Provide the (X, Y) coordinate of the cell's center where the given text is located.  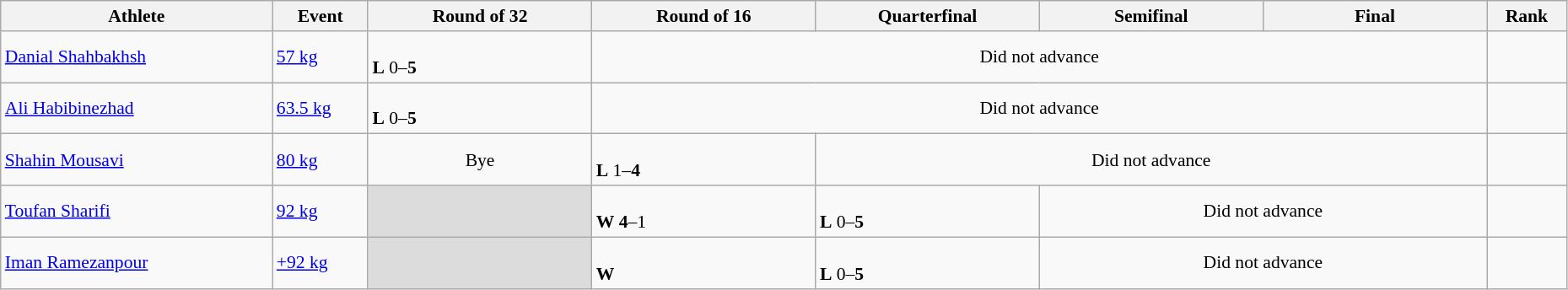
92 kg (321, 211)
+92 kg (321, 263)
Iman Ramezanpour (137, 263)
Ali Habibinezhad (137, 108)
Semifinal (1150, 16)
63.5 kg (321, 108)
Toufan Sharifi (137, 211)
Final (1375, 16)
Shahin Mousavi (137, 160)
Round of 32 (479, 16)
Quarterfinal (928, 16)
Bye (479, 160)
Round of 16 (703, 16)
Rank (1527, 16)
Event (321, 16)
W (703, 263)
Athlete (137, 16)
Danial Shahbakhsh (137, 57)
W 4–1 (703, 211)
L 1–4 (703, 160)
80 kg (321, 160)
57 kg (321, 57)
